Return [X, Y] of the center of cell containing provided text 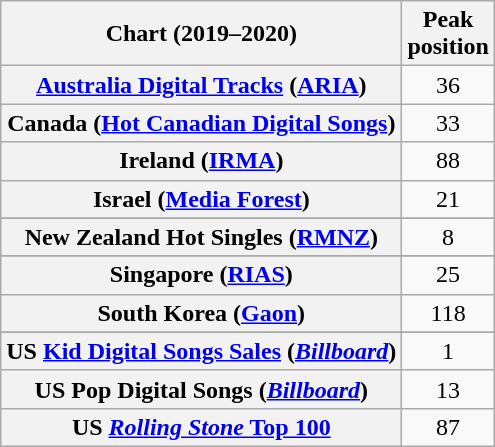
New Zealand Hot Singles (RMNZ) [202, 237]
US Kid Digital Songs Sales (Billboard) [202, 351]
36 [448, 85]
33 [448, 123]
US Rolling Stone Top 100 [202, 427]
1 [448, 351]
21 [448, 199]
US Pop Digital Songs (Billboard) [202, 389]
87 [448, 427]
8 [448, 237]
118 [448, 313]
Ireland (IRMA) [202, 161]
Australia Digital Tracks (ARIA) [202, 85]
Israel (Media Forest) [202, 199]
Singapore (RIAS) [202, 275]
25 [448, 275]
Peakposition [448, 34]
13 [448, 389]
88 [448, 161]
Canada (Hot Canadian Digital Songs) [202, 123]
Chart (2019–2020) [202, 34]
South Korea (Gaon) [202, 313]
